Identify which cell holds the provided text, then report its (x, y) central coordinate. 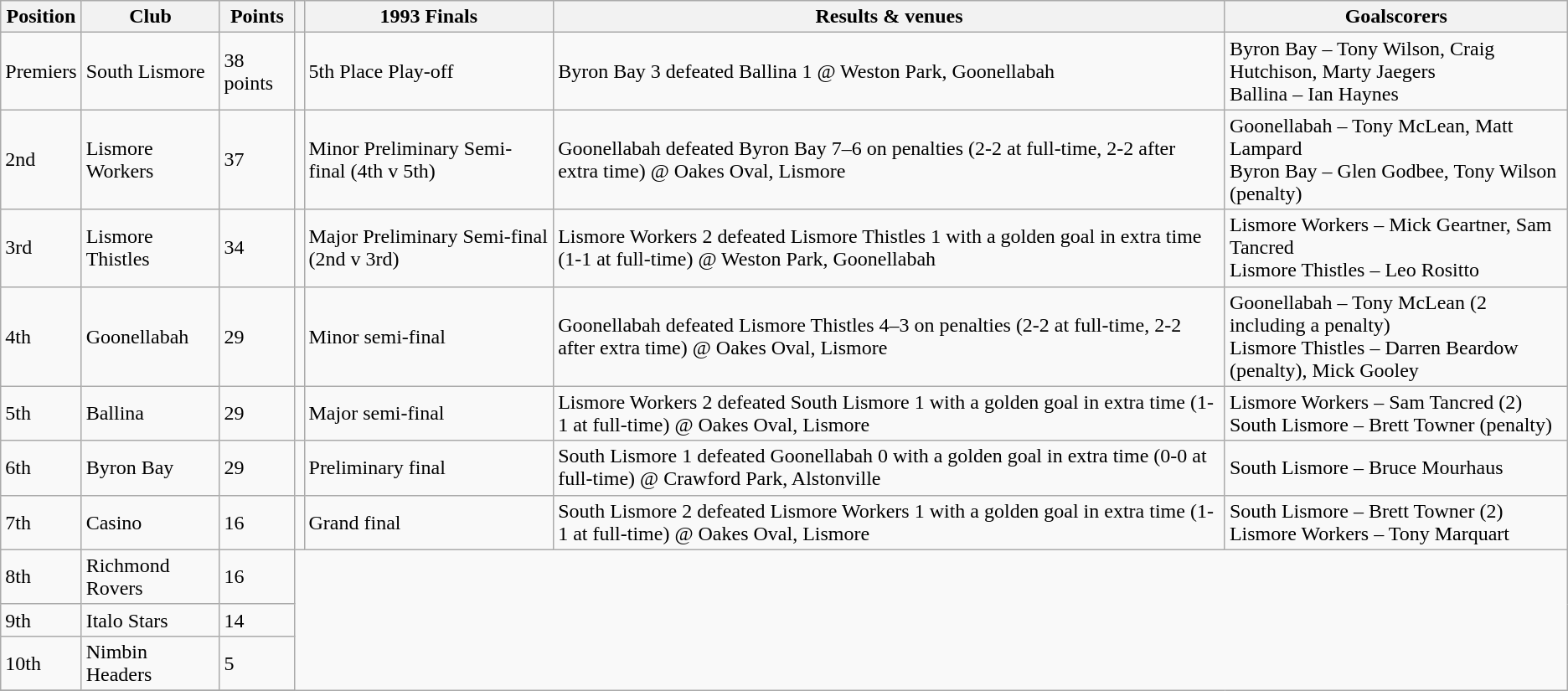
Points (257, 17)
Minor Preliminary Semi-final (4th v 5th) (429, 159)
Goonellabah defeated Lismore Thistles 4–3 on penalties (2-2 at full-time, 2-2 after extra time) @ Oakes Oval, Lismore (890, 337)
3rd (41, 248)
Grand final (429, 523)
Major Preliminary Semi-final (2nd v 3rd) (429, 248)
Lismore Workers (151, 159)
South Lismore 2 defeated Lismore Workers 1 with a golden goal in extra time (1-1 at full-time) @ Oakes Oval, Lismore (890, 523)
Richmond Rovers (151, 576)
Lismore Workers 2 defeated Lismore Thistles 1 with a golden goal in extra time (1-1 at full-time) @ Weston Park, Goonellabah (890, 248)
Ballina (151, 414)
Lismore Workers – Sam Tancred (2)South Lismore – Brett Towner (penalty) (1395, 414)
10th (41, 663)
South Lismore – Brett Towner (2)Lismore Workers – Tony Marquart (1395, 523)
6th (41, 467)
Byron Bay 3 defeated Ballina 1 @ Weston Park, Goonellabah (890, 71)
7th (41, 523)
Major semi-final (429, 414)
Lismore Workers – Mick Geartner, Sam TancredLismore Thistles – Leo Rositto (1395, 248)
5 (257, 663)
Goonellabah defeated Byron Bay 7–6 on penalties (2-2 at full-time, 2-2 after extra time) @ Oakes Oval, Lismore (890, 159)
Lismore Workers 2 defeated South Lismore 1 with a golden goal in extra time (1-1 at full-time) @ Oakes Oval, Lismore (890, 414)
Byron Bay (151, 467)
Position (41, 17)
1993 Finals (429, 17)
8th (41, 576)
Nimbin Headers (151, 663)
4th (41, 337)
Goonellabah – Tony McLean, Matt LampardByron Bay – Glen Godbee, Tony Wilson (penalty) (1395, 159)
Goalscorers (1395, 17)
37 (257, 159)
34 (257, 248)
South Lismore (151, 71)
South Lismore – Bruce Mourhaus (1395, 467)
38 points (257, 71)
Goonellabah (151, 337)
Minor semi-final (429, 337)
5th (41, 414)
Goonellabah – Tony McLean (2 including a penalty)Lismore Thistles – Darren Beardow (penalty), Mick Gooley (1395, 337)
Preliminary final (429, 467)
Casino (151, 523)
Byron Bay – Tony Wilson, Craig Hutchison, Marty JaegersBallina – Ian Haynes (1395, 71)
14 (257, 620)
9th (41, 620)
5th Place Play-off (429, 71)
South Lismore 1 defeated Goonellabah 0 with a golden goal in extra time (0-0 at full-time) @ Crawford Park, Alstonville (890, 467)
2nd (41, 159)
Results & venues (890, 17)
Club (151, 17)
Premiers (41, 71)
Italo Stars (151, 620)
Lismore Thistles (151, 248)
